Provide the [X, Y] coordinate of the cell's center where the given text is located.  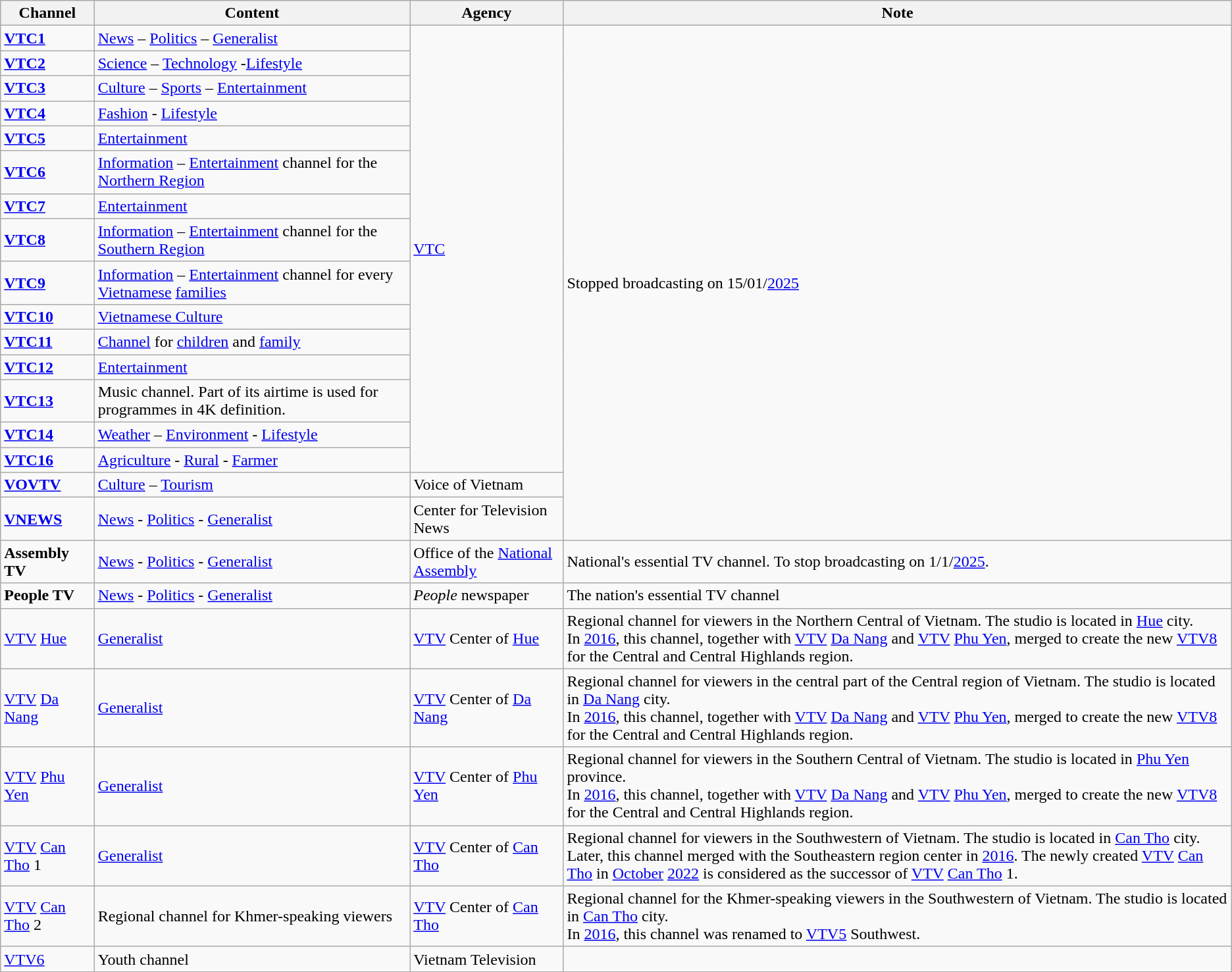
Science – Technology -Lifestyle [252, 63]
VTC1 [47, 38]
Culture – Tourism [252, 485]
VTV Center of Da Nang [487, 708]
Note [898, 13]
Culture – Sports – Entertainment [252, 88]
People newspaper [487, 596]
Youth channel [252, 959]
Agency [487, 13]
National's essential TV channel. To stop broadcasting on 1/1/2025. [898, 562]
VTC10 [47, 317]
VTV Can Tho 2 [47, 916]
VTC4 [47, 113]
Information – Entertainment channel for the Northern Region [252, 172]
Information – Entertainment channel for every Vietnamese families [252, 283]
Regional channel for Khmer-speaking viewers [252, 916]
VTV Center of Hue [487, 638]
Weather – Environment - Lifestyle [252, 435]
VTV Hue [47, 638]
The nation's essential TV channel [898, 596]
Channel [47, 13]
VTC14 [47, 435]
VTC12 [47, 367]
Stopped broadcasting on 15/01/2025 [898, 283]
VTC9 [47, 283]
Voice of Vietnam [487, 485]
Content [252, 13]
VTC16 [47, 460]
News – Politics – Generalist [252, 38]
People TV [47, 596]
Fashion - Lifestyle [252, 113]
Vietnamese Culture [252, 317]
Information – Entertainment channel for the Southern Region [252, 240]
Vietnam Television [487, 959]
VTV6 [47, 959]
VTV Can Tho 1 [47, 856]
Assembly TV [47, 562]
VTC3 [47, 88]
VTC13 [47, 401]
Center for Television News [487, 519]
VTC2 [47, 63]
VTV Center of Phu Yen [487, 786]
VTC11 [47, 342]
VNEWS [47, 519]
Agriculture - Rural - Farmer [252, 460]
VTC [487, 249]
VTC7 [47, 206]
VTV Da Nang [47, 708]
VTC6 [47, 172]
VTC5 [47, 138]
VTV Phu Yen [47, 786]
VTC8 [47, 240]
Channel for children and family [252, 342]
VOVTV [47, 485]
Office of the National Assembly [487, 562]
Music channel. Part of its airtime is used for programmes in 4K definition. [252, 401]
